Identify which cell holds the provided text, then report its [X, Y] central coordinate. 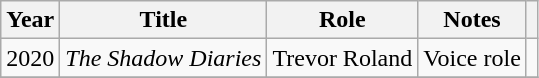
Trevor Roland [342, 58]
Title [164, 20]
The Shadow Diaries [164, 58]
Voice role [472, 58]
2020 [30, 58]
Year [30, 20]
Role [342, 20]
Notes [472, 20]
